Extract the (X, Y) coordinate from the center of the cell holding the provided text.  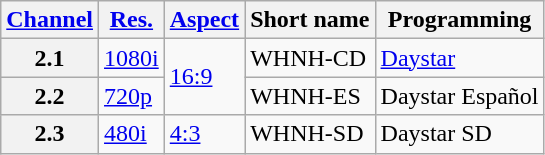
WHNH-ES (310, 96)
2.3 (50, 134)
Aspect (204, 20)
720p (132, 96)
Daystar Español (460, 96)
16:9 (204, 77)
2.2 (50, 96)
Res. (132, 20)
Daystar SD (460, 134)
2.1 (50, 58)
Channel (50, 20)
WHNH-CD (310, 58)
Programming (460, 20)
WHNH-SD (310, 134)
Short name (310, 20)
1080i (132, 58)
4:3 (204, 134)
Daystar (460, 58)
480i (132, 134)
